Pinpoint the cell where the given text exists, returning its [X, Y] midpoint coordinate. 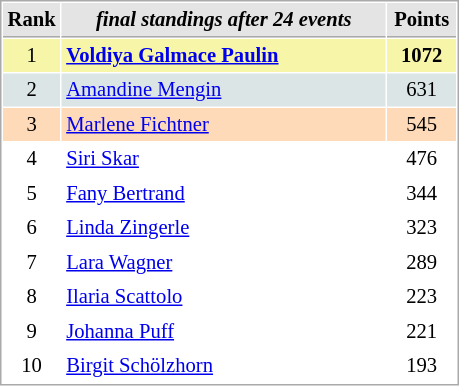
Ilaria Scattolo [224, 296]
1 [32, 56]
Lara Wagner [224, 262]
631 [422, 90]
Marlene Fichtner [224, 124]
7 [32, 262]
476 [422, 158]
Rank [32, 20]
344 [422, 194]
Fany Bertrand [224, 194]
223 [422, 296]
final standings after 24 events [224, 20]
5 [32, 194]
2 [32, 90]
289 [422, 262]
4 [32, 158]
10 [32, 366]
193 [422, 366]
9 [32, 332]
1072 [422, 56]
221 [422, 332]
Linda Zingerle [224, 228]
3 [32, 124]
Siri Skar [224, 158]
8 [32, 296]
6 [32, 228]
323 [422, 228]
Voldiya Galmace Paulin [224, 56]
Points [422, 20]
545 [422, 124]
Birgit Schölzhorn [224, 366]
Amandine Mengin [224, 90]
Johanna Puff [224, 332]
